Return [X, Y] of the center of cell containing provided text 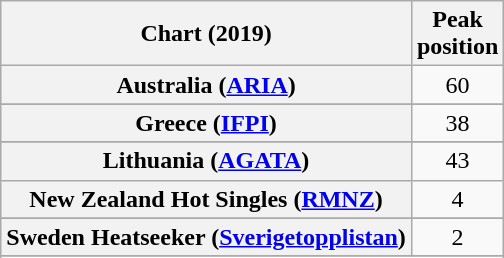
38 [457, 123]
Chart (2019) [206, 34]
Peakposition [457, 34]
4 [457, 199]
Sweden Heatseeker (Sverigetopplistan) [206, 237]
New Zealand Hot Singles (RMNZ) [206, 199]
Greece (IFPI) [206, 123]
Lithuania (AGATA) [206, 161]
Australia (ARIA) [206, 85]
60 [457, 85]
2 [457, 237]
43 [457, 161]
